Detect which cell encompasses the target text, then output its [X, Y] center coordinate. 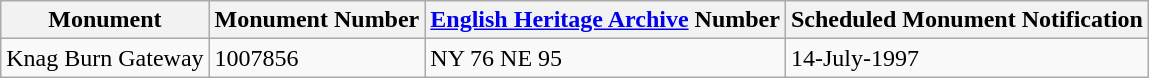
Monument Number [317, 20]
Monument [105, 20]
NY 76 NE 95 [606, 58]
English Heritage Archive Number [606, 20]
1007856 [317, 58]
Scheduled Monument Notification [966, 20]
14-July-1997 [966, 58]
Knag Burn Gateway [105, 58]
